Search for the cell housing the specified text and yield its (x, y) center coordinate. 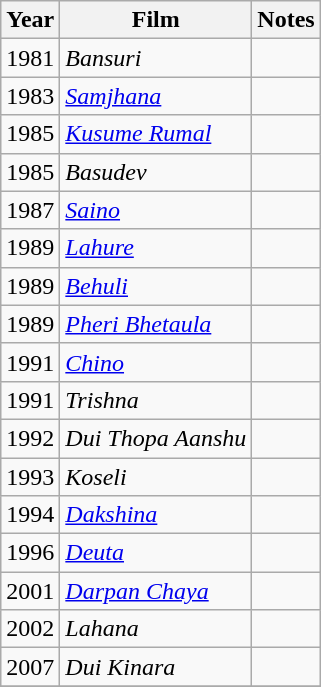
1987 (30, 210)
Trishna (156, 400)
Behuli (156, 286)
Lahana (156, 629)
2001 (30, 591)
Deuta (156, 553)
Koseli (156, 477)
Basudev (156, 172)
Dui Thopa Aanshu (156, 438)
1983 (30, 96)
Chino (156, 362)
1994 (30, 515)
1992 (30, 438)
Saino (156, 210)
2002 (30, 629)
Pheri Bhetaula (156, 324)
2007 (30, 667)
Kusume Rumal (156, 134)
1996 (30, 553)
1993 (30, 477)
Darpan Chaya (156, 591)
Samjhana (156, 96)
1981 (30, 58)
Notes (286, 20)
Bansuri (156, 58)
Year (30, 20)
Film (156, 20)
Dui Kinara (156, 667)
Dakshina (156, 515)
Lahure (156, 248)
